Detect which cell encompasses the target text, then output its [x, y] center coordinate. 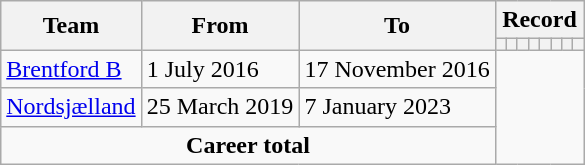
1 July 2016 [220, 69]
To [397, 26]
Brentford B [71, 69]
From [220, 26]
7 January 2023 [397, 107]
25 March 2019 [220, 107]
Record [539, 20]
Team [71, 26]
17 November 2016 [397, 69]
Career total [248, 145]
Nordsjælland [71, 107]
